For the text-containing cell, return its midpoint in (X, Y) coordinate format. 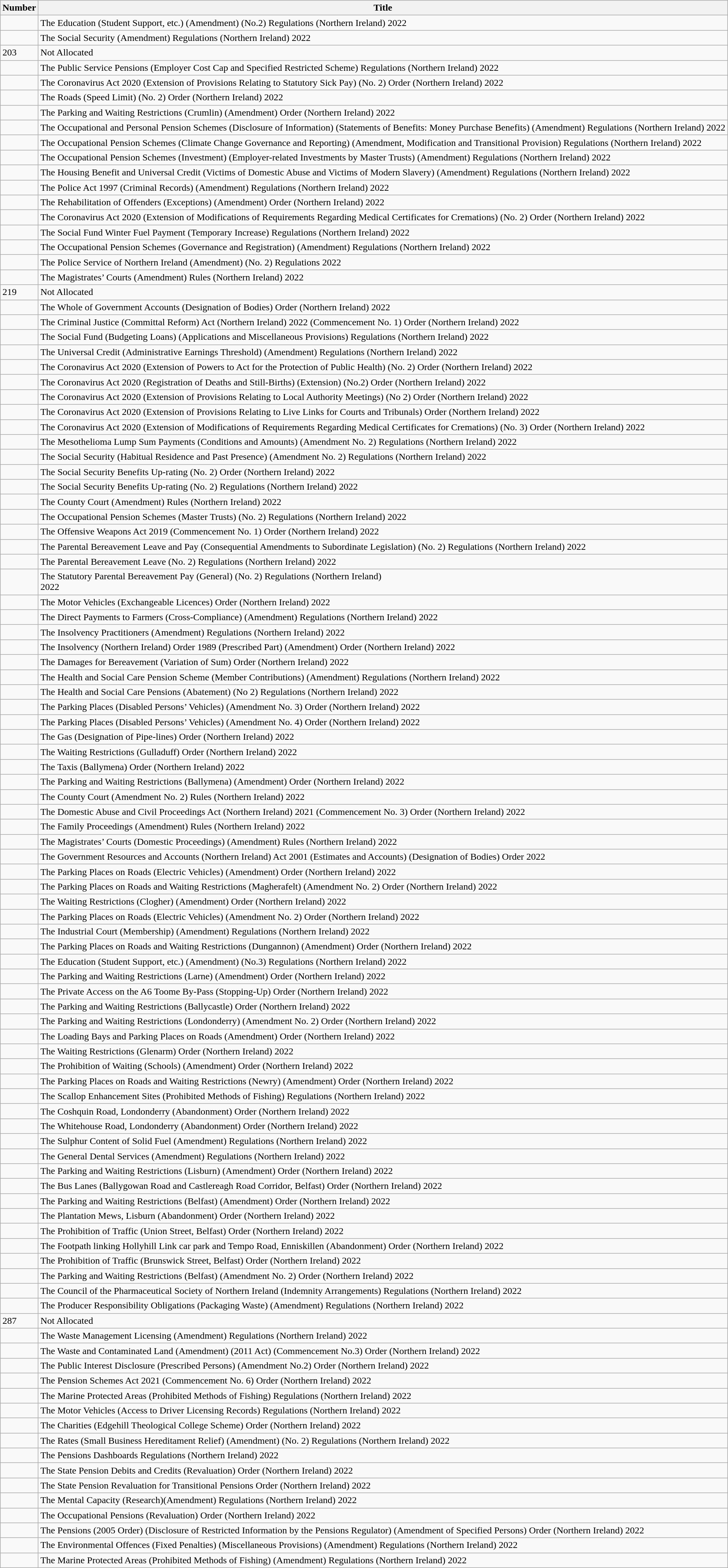
The Social Security (Habitual Residence and Past Presence) (Amendment No. 2) Regulations (Northern Ireland) 2022 (383, 457)
203 (19, 53)
The Insolvency Practitioners (Amendment) Regulations (Northern Ireland) 2022 (383, 632)
The Coshquin Road, Londonderry (Abandonment) Order (Northern Ireland) 2022 (383, 1111)
The Social Security Benefits Up-rating (No. 2) Regulations (Northern Ireland) 2022 (383, 487)
The Parking Places on Roads and Waiting Restrictions (Magherafelt) (Amendment No. 2) Order (Northern Ireland) 2022 (383, 886)
The Pensions Dashboards Regulations (Northern Ireland) 2022 (383, 1456)
The Magistrates’ Courts (Domestic Proceedings) (Amendment) Rules (Northern Ireland) 2022 (383, 842)
The Domestic Abuse and Civil Proceedings Act (Northern Ireland) 2021 (Commencement No. 3) Order (Northern Ireland) 2022 (383, 812)
The Parking and Waiting Restrictions (Londonderry) (Amendment No. 2) Order (Northern Ireland) 2022 (383, 1021)
The Gas (Designation of Pipe-lines) Order (Northern Ireland) 2022 (383, 737)
The Industrial Court (Membership) (Amendment) Regulations (Northern Ireland) 2022 (383, 932)
The Council of the Pharmaceutical Society of Northern Ireland (Indemnity Arrangements) Regulations (Northern Ireland) 2022 (383, 1291)
The Insolvency (Northern Ireland) Order 1989 (Prescribed Part) (Amendment) Order (Northern Ireland) 2022 (383, 647)
The Waste Management Licensing (Amendment) Regulations (Northern Ireland) 2022 (383, 1336)
The Prohibition of Traffic (Brunswick Street, Belfast) Order (Northern Ireland) 2022 (383, 1261)
The Prohibition of Waiting (Schools) (Amendment) Order (Northern Ireland) 2022 (383, 1066)
The Parking and Waiting Restrictions (Belfast) (Amendment) Order (Northern Ireland) 2022 (383, 1201)
The Social Fund Winter Fuel Payment (Temporary Increase) Regulations (Northern Ireland) 2022 (383, 232)
The Public Interest Disclosure (Prescribed Persons) (Amendment No.2) Order (Northern Ireland) 2022 (383, 1365)
The Parking and Waiting Restrictions (Ballycastle) Order (Northern Ireland) 2022 (383, 1006)
The Parking and Waiting Restrictions (Lisburn) (Amendment) Order (Northern Ireland) 2022 (383, 1171)
The Police Act 1997 (Criminal Records) (Amendment) Regulations (Northern Ireland) 2022 (383, 188)
The Waste and Contaminated Land (Amendment) (2011 Act) (Commencement No.3) Order (Northern Ireland) 2022 (383, 1351)
The Waiting Restrictions (Clogher) (Amendment) Order (Northern Ireland) 2022 (383, 901)
The Roads (Speed Limit) (No. 2) Order (Northern Ireland) 2022 (383, 98)
The Coronavirus Act 2020 (Extension of Provisions Relating to Live Links for Courts and Tribunals) Order (Northern Ireland) 2022 (383, 412)
The Police Service of Northern Ireland (Amendment) (No. 2) Regulations 2022 (383, 262)
The Parking Places (Disabled Persons’ Vehicles) (Amendment No. 4) Order (Northern Ireland) 2022 (383, 722)
The Direct Payments to Farmers (Cross-Compliance) (Amendment) Regulations (Northern Ireland) 2022 (383, 617)
The State Pension Revaluation for Transitional Pensions Order (Northern Ireland) 2022 (383, 1485)
The Whole of Government Accounts (Designation of Bodies) Order (Northern Ireland) 2022 (383, 307)
The Motor Vehicles (Exchangeable Licences) Order (Northern Ireland) 2022 (383, 602)
The Parking Places on Roads (Electric Vehicles) (Amendment) Order (Northern Ireland) 2022 (383, 872)
The Occupational Pension Schemes (Investment) (Employer-related Investments by Master Trusts) (Amendment) Regulations (Northern Ireland) 2022 (383, 157)
The Education (Student Support, etc.) (Amendment) (No.2) Regulations (Northern Ireland) 2022 (383, 23)
The Education (Student Support, etc.) (Amendment) (No.3) Regulations (Northern Ireland) 2022 (383, 962)
The Criminal Justice (Committal Reform) Act (Northern Ireland) 2022 (Commencement No. 1) Order (Northern Ireland) 2022 (383, 322)
The General Dental Services (Amendment) Regulations (Northern Ireland) 2022 (383, 1156)
The Health and Social Care Pensions (Abatement) (No 2) Regulations (Northern Ireland) 2022 (383, 692)
The Private Access on the A6 Toome By-Pass (Stopping-Up) Order (Northern Ireland) 2022 (383, 991)
The County Court (Amendment No. 2) Rules (Northern Ireland) 2022 (383, 797)
The Sulphur Content of Solid Fuel (Amendment) Regulations (Northern Ireland) 2022 (383, 1141)
The Prohibition of Traffic (Union Street, Belfast) Order (Northern Ireland) 2022 (383, 1231)
The Family Proceedings (Amendment) Rules (Northern Ireland) 2022 (383, 827)
The Housing Benefit and Universal Credit (Victims of Domestic Abuse and Victims of Modern Slavery) (Amendment) Regulations (Northern Ireland) 2022 (383, 172)
The Plantation Mews, Lisburn (Abandonment) Order (Northern Ireland) 2022 (383, 1216)
The Health and Social Care Pension Scheme (Member Contributions) (Amendment) Regulations (Northern Ireland) 2022 (383, 677)
The Mesothelioma Lump Sum Payments (Conditions and Amounts) (Amendment No. 2) Regulations (Northern Ireland) 2022 (383, 442)
The Parking Places on Roads and Waiting Restrictions (Dungannon) (Amendment) Order (Northern Ireland) 2022 (383, 947)
The Offensive Weapons Act 2019 (Commencement No. 1) Order (Northern Ireland) 2022 (383, 532)
The Parental Bereavement Leave (No. 2) Regulations (Northern Ireland) 2022 (383, 562)
The Parking Places on Roads and Waiting Restrictions (Newry) (Amendment) Order (Northern Ireland) 2022 (383, 1081)
The Social Fund (Budgeting Loans) (Applications and Miscellaneous Provisions) Regulations (Northern Ireland) 2022 (383, 337)
The Pension Schemes Act 2021 (Commencement No. 6) Order (Northern Ireland) 2022 (383, 1380)
The Waiting Restrictions (Gulladuff) Order (Northern Ireland) 2022 (383, 752)
The Scallop Enhancement Sites (Prohibited Methods of Fishing) Regulations (Northern Ireland) 2022 (383, 1096)
The Coronavirus Act 2020 (Registration of Deaths and Still-Births) (Extension) (No.2) Order (Northern Ireland) 2022 (383, 382)
The Parental Bereavement Leave and Pay (Consequential Amendments to Subordinate Legislation) (No. 2) Regulations (Northern Ireland) 2022 (383, 547)
The Whitehouse Road, Londonderry (Abandonment) Order (Northern Ireland) 2022 (383, 1126)
The Waiting Restrictions (Glenarm) Order (Northern Ireland) 2022 (383, 1051)
219 (19, 292)
The Social Security Benefits Up-rating (No. 2) Order (Northern Ireland) 2022 (383, 472)
The Mental Capacity (Research)(Amendment) Regulations (Northern Ireland) 2022 (383, 1500)
The Parking Places (Disabled Persons’ Vehicles) (Amendment No. 3) Order (Northern Ireland) 2022 (383, 707)
The Coronavirus Act 2020 (Extension of Provisions Relating to Local Authority Meetings) (No 2) Order (Northern Ireland) 2022 (383, 397)
Number (19, 8)
The Rehabilitation of Offenders (Exceptions) (Amendment) Order (Northern Ireland) 2022 (383, 203)
The Environmental Offences (Fixed Penalties) (Miscellaneous Provisions) (Amendment) Regulations (Northern Ireland) 2022 (383, 1545)
The Coronavirus Act 2020 (Extension of Powers to Act for the Protection of Public Health) (No. 2) Order (Northern Ireland) 2022 (383, 367)
The County Court (Amendment) Rules (Northern Ireland) 2022 (383, 502)
The Parking Places on Roads (Electric Vehicles) (Amendment No. 2) Order (Northern Ireland) 2022 (383, 917)
The Producer Responsibility Obligations (Packaging Waste) (Amendment) Regulations (Northern Ireland) 2022 (383, 1306)
The Parking and Waiting Restrictions (Larne) (Amendment) Order (Northern Ireland) 2022 (383, 977)
The Loading Bays and Parking Places on Roads (Amendment) Order (Northern Ireland) 2022 (383, 1036)
287 (19, 1321)
The Damages for Bereavement (Variation of Sum) Order (Northern Ireland) 2022 (383, 662)
The Rates (Small Business Hereditament Relief) (Amendment) (No. 2) Regulations (Northern Ireland) 2022 (383, 1441)
The Statutory Parental Bereavement Pay (General) (No. 2) Regulations (Northern Ireland)2022 (383, 582)
Title (383, 8)
The Parking and Waiting Restrictions (Ballymena) (Amendment) Order (Northern Ireland) 2022 (383, 782)
The Bus Lanes (Ballygowan Road and Castlereagh Road Corridor, Belfast) Order (Northern Ireland) 2022 (383, 1186)
The Coronavirus Act 2020 (Extension of Provisions Relating to Statutory Sick Pay) (No. 2) Order (Northern Ireland) 2022 (383, 83)
The Motor Vehicles (Access to Driver Licensing Records) Regulations (Northern Ireland) 2022 (383, 1411)
The Magistrates’ Courts (Amendment) Rules (Northern Ireland) 2022 (383, 277)
The Universal Credit (Administrative Earnings Threshold) (Amendment) Regulations (Northern Ireland) 2022 (383, 352)
The Occupational Pension Schemes (Governance and Registration) (Amendment) Regulations (Northern Ireland) 2022 (383, 247)
The Taxis (Ballymena) Order (Northern Ireland) 2022 (383, 767)
The Government Resources and Accounts (Northern Ireland) Act 2001 (Estimates and Accounts) (Designation of Bodies) Order 2022 (383, 857)
The Public Service Pensions (Employer Cost Cap and Specified Restricted Scheme) Regulations (Northern Ireland) 2022 (383, 68)
The State Pension Debits and Credits (Revaluation) Order (Northern Ireland) 2022 (383, 1470)
The Social Security (Amendment) Regulations (Northern Ireland) 2022 (383, 38)
The Parking and Waiting Restrictions (Crumlin) (Amendment) Order (Northern Ireland) 2022 (383, 112)
The Charities (Edgehill Theological College Scheme) Order (Northern Ireland) 2022 (383, 1426)
The Marine Protected Areas (Prohibited Methods of Fishing) Regulations (Northern Ireland) 2022 (383, 1396)
The Occupational Pensions (Revaluation) Order (Northern Ireland) 2022 (383, 1515)
The Parking and Waiting Restrictions (Belfast) (Amendment No. 2) Order (Northern Ireland) 2022 (383, 1276)
The Marine Protected Areas (Prohibited Methods of Fishing) (Amendment) Regulations (Northern Ireland) 2022 (383, 1560)
The Occupational Pension Schemes (Master Trusts) (No. 2) Regulations (Northern Ireland) 2022 (383, 517)
The Footpath linking Hollyhill Link car park and Tempo Road, Enniskillen (Abandonment) Order (Northern Ireland) 2022 (383, 1246)
